Provide the (X, Y) coordinate of the cell's center where the given text is located.  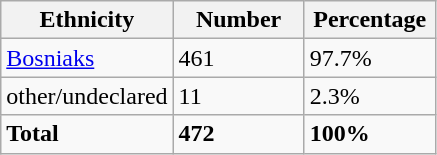
100% (370, 134)
Ethnicity (87, 20)
other/undeclared (87, 96)
Percentage (370, 20)
11 (238, 96)
Number (238, 20)
2.3% (370, 96)
Bosniaks (87, 58)
472 (238, 134)
461 (238, 58)
97.7% (370, 58)
Total (87, 134)
